Extract the [x, y] coordinate from the center of the cell holding the provided text.  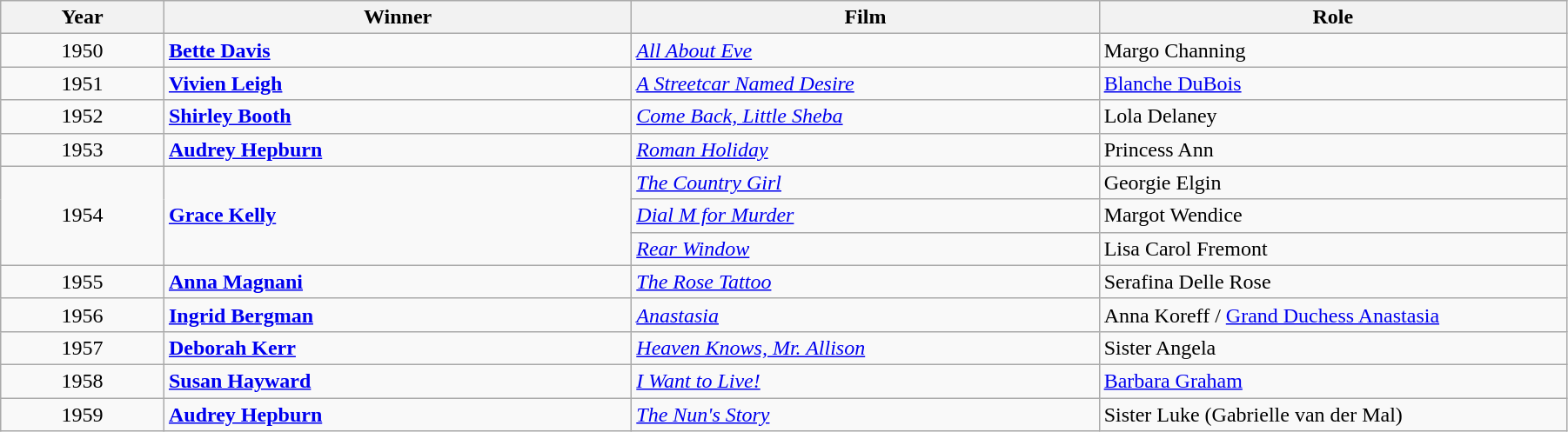
Ingrid Bergman [397, 315]
Bette Davis [397, 50]
1951 [83, 83]
1950 [83, 50]
Grace Kelly [397, 216]
1957 [83, 348]
Georgie Elgin [1333, 183]
Roman Holiday [865, 150]
Role [1333, 17]
Sister Luke (Gabrielle van der Mal) [1333, 415]
Deborah Kerr [397, 348]
I Want to Live! [865, 381]
Anna Koreff / Grand Duchess Anastasia [1333, 315]
Year [83, 17]
1959 [83, 415]
The Nun's Story [865, 415]
1954 [83, 216]
Dial M for Murder [865, 216]
1955 [83, 282]
Shirley Booth [397, 116]
Susan Hayward [397, 381]
Barbara Graham [1333, 381]
Lola Delaney [1333, 116]
The Rose Tattoo [865, 282]
1958 [83, 381]
Anastasia [865, 315]
Vivien Leigh [397, 83]
A Streetcar Named Desire [865, 83]
Heaven Knows, Mr. Allison [865, 348]
Rear Window [865, 249]
Sister Angela [1333, 348]
Blanche DuBois [1333, 83]
Margot Wendice [1333, 216]
Come Back, Little Sheba [865, 116]
Film [865, 17]
The Country Girl [865, 183]
Princess Ann [1333, 150]
Margo Channing [1333, 50]
Winner [397, 17]
Anna Magnani [397, 282]
Lisa Carol Fremont [1333, 249]
1956 [83, 315]
1952 [83, 116]
Serafina Delle Rose [1333, 282]
1953 [83, 150]
All About Eve [865, 50]
